Provide the [X, Y] coordinate of the cell's center where the given text is located.  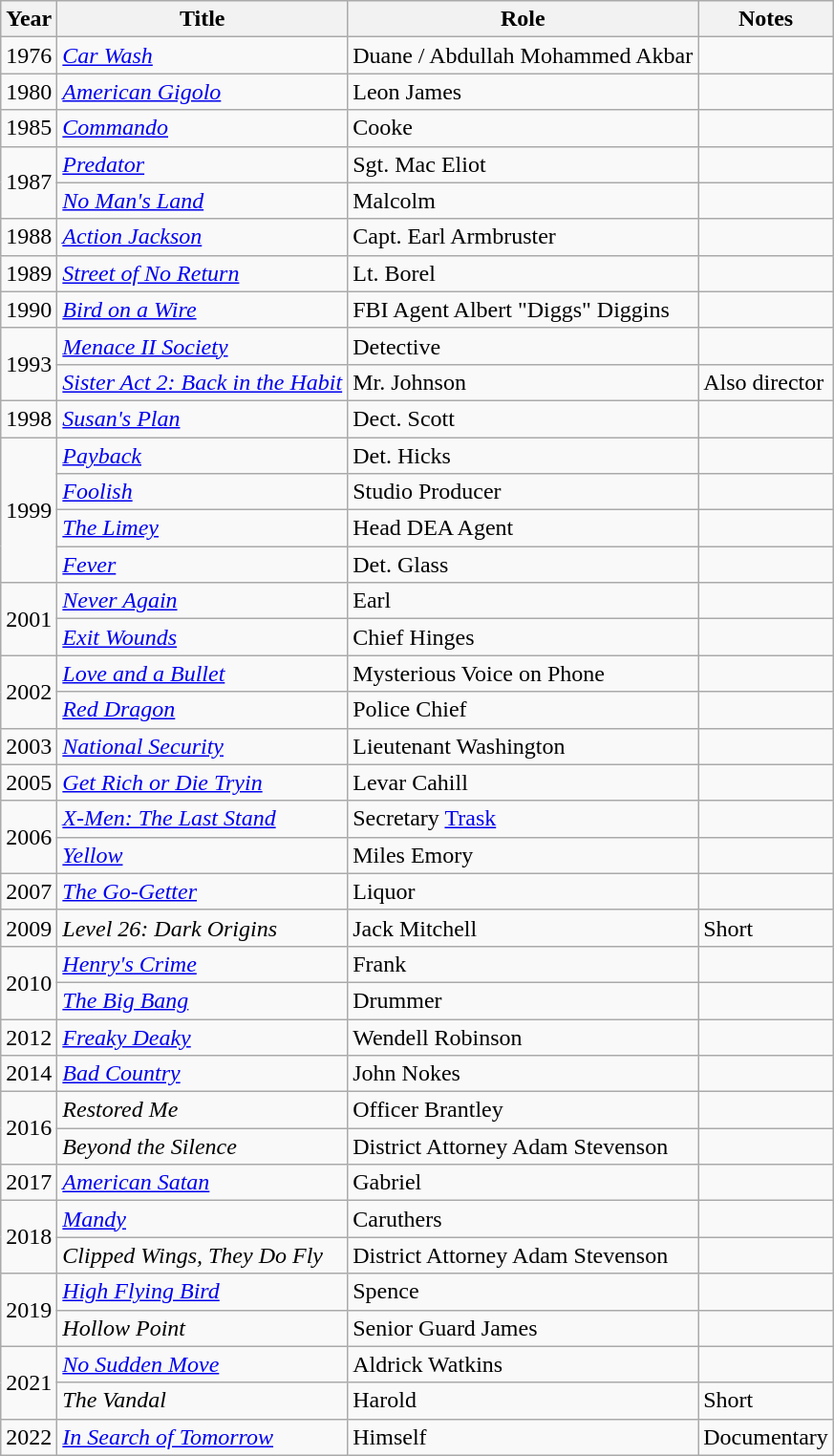
High Flying Bird [203, 1292]
1980 [29, 92]
2017 [29, 1183]
FBI Agent Albert "Diggs" Diggins [524, 310]
1988 [29, 237]
Get Rich or Die Tryin [203, 782]
Lieutenant Washington [524, 746]
Mr. Johnson [524, 382]
Earl [524, 601]
Title [203, 19]
Red Dragon [203, 710]
Gabriel [524, 1183]
Predator [203, 164]
Documentary [766, 1437]
1985 [29, 128]
2014 [29, 1074]
1976 [29, 55]
Beyond the Silence [203, 1146]
Year [29, 19]
2001 [29, 619]
Aldrick Watkins [524, 1364]
Officer Brantley [524, 1110]
Freaky Deaky [203, 1037]
2021 [29, 1382]
No Man's Land [203, 201]
The Limey [203, 528]
Sister Act 2: Back in the Habit [203, 382]
American Satan [203, 1183]
2003 [29, 746]
Lt. Borel [524, 273]
Det. Hicks [524, 456]
Det. Glass [524, 565]
The Big Bang [203, 1000]
2018 [29, 1237]
Mandy [203, 1219]
Chief Hinges [524, 637]
Role [524, 19]
Action Jackson [203, 237]
Caruthers [524, 1219]
No Sudden Move [203, 1364]
Bad Country [203, 1074]
Fever [203, 565]
Mysterious Voice on Phone [524, 674]
Senior Guard James [524, 1328]
2012 [29, 1037]
2002 [29, 692]
Head DEA Agent [524, 528]
Leon James [524, 92]
Himself [524, 1437]
John Nokes [524, 1074]
2007 [29, 891]
2010 [29, 982]
1989 [29, 273]
Menace II Society [203, 346]
Yellow [203, 855]
Frank [524, 964]
Capt. Earl Armbruster [524, 237]
Also director [766, 382]
The Go-Getter [203, 891]
Studio Producer [524, 492]
Clipped Wings, They Do Fly [203, 1255]
2005 [29, 782]
Exit Wounds [203, 637]
Susan's Plan [203, 418]
Liquor [524, 891]
Levar Cahill [524, 782]
Harold [524, 1401]
2022 [29, 1437]
2006 [29, 837]
Cooke [524, 128]
Hollow Point [203, 1328]
Love and a Bullet [203, 674]
Secretary Trask [524, 819]
The Vandal [203, 1401]
American Gigolo [203, 92]
Jack Mitchell [524, 928]
X-Men: The Last Stand [203, 819]
Level 26: Dark Origins [203, 928]
Duane / Abdullah Mohammed Akbar [524, 55]
2019 [29, 1310]
Malcolm [524, 201]
Drummer [524, 1000]
1993 [29, 364]
Never Again [203, 601]
Foolish [203, 492]
Miles Emory [524, 855]
National Security [203, 746]
Commando [203, 128]
Spence [524, 1292]
Car Wash [203, 55]
2016 [29, 1128]
Restored Me [203, 1110]
In Search of Tomorrow [203, 1437]
Henry's Crime [203, 964]
Sgt. Mac Eliot [524, 164]
Wendell Robinson [524, 1037]
Payback [203, 456]
Police Chief [524, 710]
1987 [29, 182]
Bird on a Wire [203, 310]
Street of No Return [203, 273]
2009 [29, 928]
1990 [29, 310]
Notes [766, 19]
Dect. Scott [524, 418]
1999 [29, 510]
Detective [524, 346]
1998 [29, 418]
